Pinpoint the cell where the given text exists, returning its [x, y] midpoint coordinate. 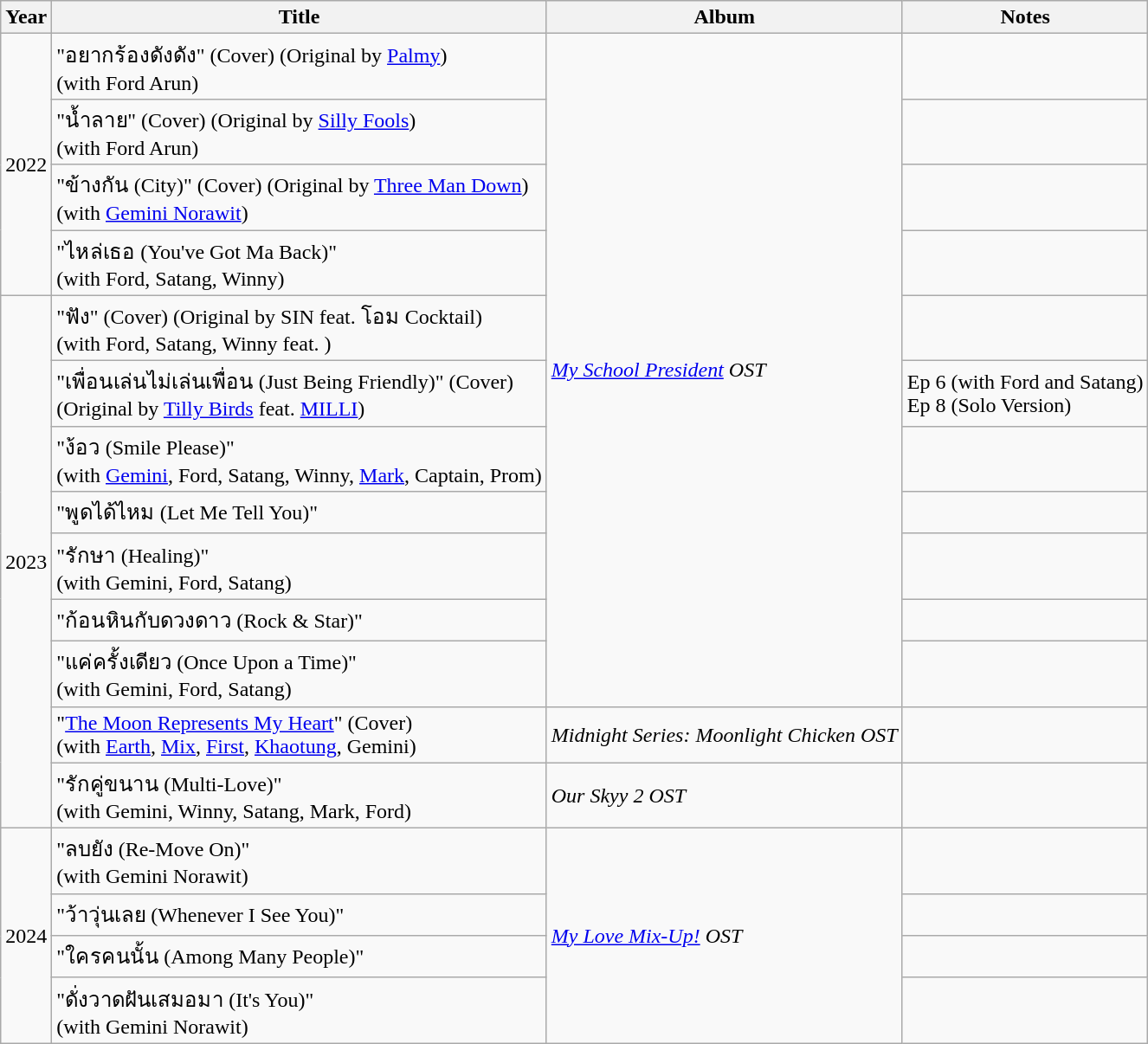
"ใครคนนั้น (Among Many People)" [300, 957]
Year [26, 17]
2022 [26, 164]
My School President OST [724, 371]
"ก้อนหินกับดวงดาว (Rock & Star)" [300, 620]
"ลบยัง (Re-Move On)"(with Gemini Norawit) [300, 861]
"พูดได้ไหม (Let Me Tell You)" [300, 512]
"น้ำลาย" (Cover) (Original by Silly Fools)(with Ford Arun) [300, 132]
"ดั่งวาดฝันเสมอมา (It's You)"(with Gemini Norawit) [300, 1010]
Album [724, 17]
2023 [26, 562]
Ep 6 (with Ford and Satang)Ep 8 (Solo Version) [1025, 394]
"เพื่อนเล่นไม่เล่นเพื่อน (Just Being Friendly)" (Cover)(Original by Tilly Birds feat. MILLI) [300, 394]
Midnight Series: Moonlight Chicken OST [724, 734]
"รักษา (Healing)"(with Gemini, Ford, Satang) [300, 566]
My Love Mix-Up! OST [724, 936]
"The Moon Represents My Heart" (Cover)(with Earth, Mix, First, Khaotung, Gemini) [300, 734]
"ง้อว (Smile Please)"(with Gemini, Ford, Satang, Winny, Mark, Captain, Prom) [300, 459]
"รักคู่ขนาน (Multi-Love)"(with Gemini, Winny, Satang, Mark, Ford) [300, 796]
"ฟัง" (Cover) (Original by SIN feat. โอม Cocktail)(with Ford, Satang, Winny feat. ) [300, 328]
"ว้าวุ่นเลย (Whenever I See You)" [300, 914]
"ข้างกัน (City)" (Cover) (Original by Three Man Down)(with Gemini Norawit) [300, 197]
"อยากร้องดังดัง" (Cover) (Original by Palmy)(with Ford Arun) [300, 67]
Our Skyy 2 OST [724, 796]
"ไหล่เธอ (You've Got Ma Back)"(with Ford, Satang, Winny) [300, 263]
2024 [26, 936]
"แค่ครั้งเดียว (Once Upon a Time)"(with Gemini, Ford, Satang) [300, 673]
Notes [1025, 17]
Title [300, 17]
